Search for the cell housing the specified text and yield its [x, y] center coordinate. 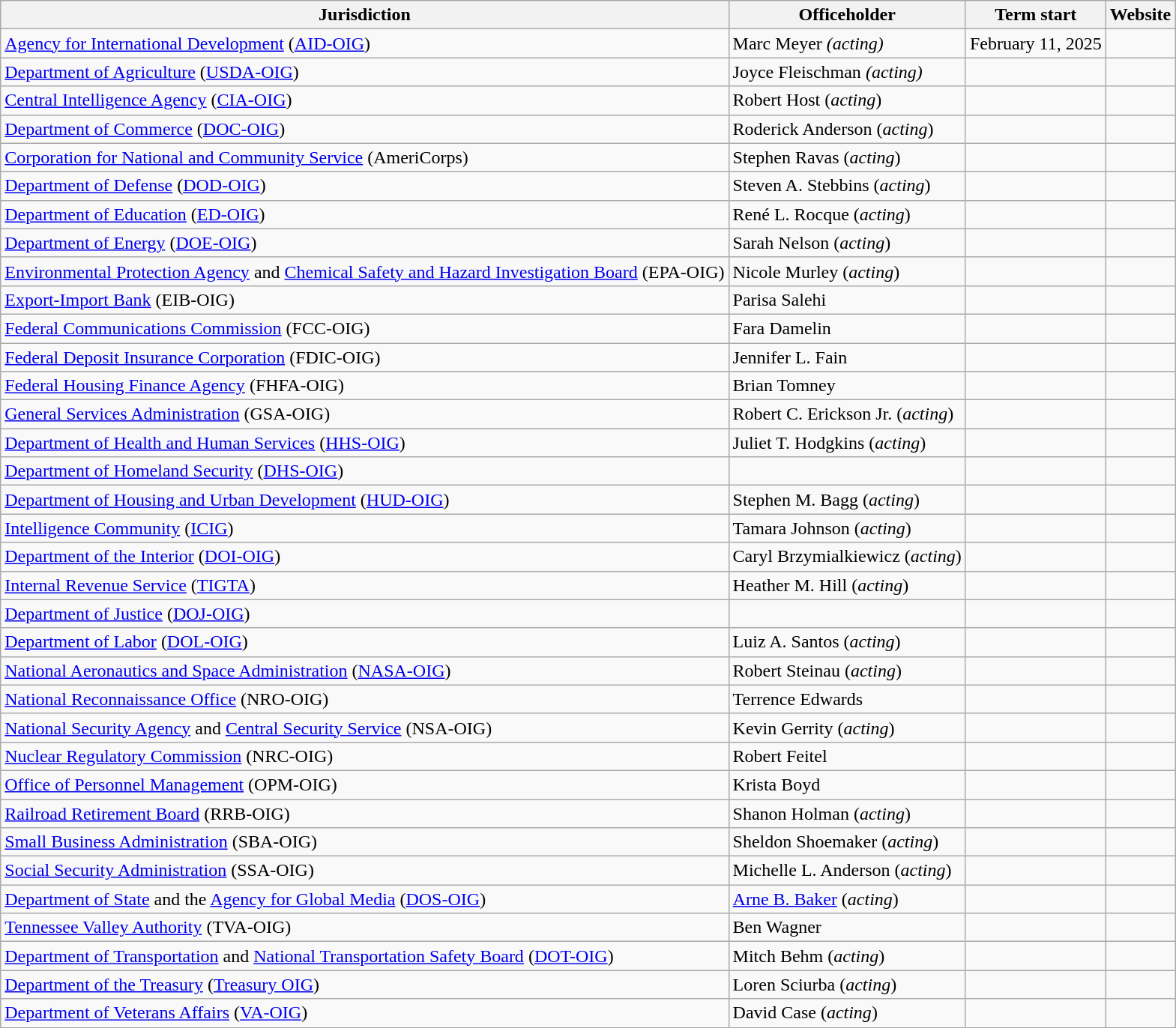
February 11, 2025 [1036, 43]
Brian Tomney [847, 386]
Roderick Anderson (acting) [847, 129]
Environmental Protection Agency and Chemical Safety and Hazard Investigation Board (EPA-OIG) [364, 271]
Tennessee Valley Authority (TVA-OIG) [364, 928]
Small Business Administration (SBA-OIG) [364, 842]
Jurisdiction [364, 15]
Federal Communications Commission (FCC-OIG) [364, 328]
Michelle L. Anderson (acting) [847, 871]
Department of Homeland Security (DHS-OIG) [364, 471]
Term start [1036, 15]
Mitch Behm (acting) [847, 956]
Corporation for National and Community Service (AmeriCorps) [364, 157]
Fara Damelin [847, 328]
Department of Education (ED-OIG) [364, 214]
Robert Host (acting) [847, 100]
Shanon Holman (acting) [847, 813]
Department of Defense (DOD-OIG) [364, 186]
Robert Feitel [847, 756]
Export-Import Bank (EIB-OIG) [364, 300]
Internal Revenue Service (TIGTA) [364, 585]
Department of the Treasury (Treasury OIG) [364, 985]
National Security Agency and Central Security Service (NSA-OIG) [364, 728]
Arne B. Baker (acting) [847, 899]
Intelligence Community (ICIG) [364, 528]
Kevin Gerrity (acting) [847, 728]
Nicole Murley (acting) [847, 271]
Parisa Salehi [847, 300]
Agency for International Development (AID-OIG) [364, 43]
Federal Housing Finance Agency (FHFA-OIG) [364, 386]
Department of Energy (DOE-OIG) [364, 243]
General Services Administration (GSA-OIG) [364, 414]
Nuclear Regulatory Commission (NRC-OIG) [364, 756]
Social Security Administration (SSA-OIG) [364, 871]
Luiz A. Santos (acting) [847, 642]
Krista Boyd [847, 784]
Sarah Nelson (acting) [847, 243]
Department of Agriculture (USDA-OIG) [364, 72]
Department of Health and Human Services (HHS-OIG) [364, 443]
Joyce Fleischman (acting) [847, 72]
Sheldon Shoemaker (acting) [847, 842]
David Case (acting) [847, 1013]
National Reconnaissance Office (NRO-OIG) [364, 699]
Loren Sciurba (acting) [847, 985]
Department of Labor (DOL-OIG) [364, 642]
Federal Deposit Insurance Corporation (FDIC-OIG) [364, 357]
Officeholder [847, 15]
Jennifer L. Fain [847, 357]
Department of Housing and Urban Development (HUD-OIG) [364, 500]
Robert C. Erickson Jr. (acting) [847, 414]
Central Intelligence Agency (CIA-OIG) [364, 100]
Juliet T. Hodgkins (acting) [847, 443]
Heather M. Hill (acting) [847, 585]
Website [1140, 15]
Railroad Retirement Board (RRB-OIG) [364, 813]
Stephen Ravas (acting) [847, 157]
Robert Steinau (acting) [847, 671]
Office of Personnel Management (OPM-OIG) [364, 784]
Ben Wagner [847, 928]
Terrence Edwards [847, 699]
Marc Meyer (acting) [847, 43]
Steven A. Stebbins (acting) [847, 186]
René L. Rocque (acting) [847, 214]
Department of Justice (DOJ-OIG) [364, 614]
Tamara Johnson (acting) [847, 528]
Stephen M. Bagg (acting) [847, 500]
Department of the Interior (DOI-OIG) [364, 557]
Department of Transportation and National Transportation Safety Board (DOT-OIG) [364, 956]
Caryl Brzymialkiewicz (acting) [847, 557]
National Aeronautics and Space Administration (NASA-OIG) [364, 671]
Department of Commerce (DOC-OIG) [364, 129]
Department of Veterans Affairs (VA-OIG) [364, 1013]
Department of State and the Agency for Global Media (DOS-OIG) [364, 899]
